For the text-containing cell, return its midpoint in [X, Y] coordinate format. 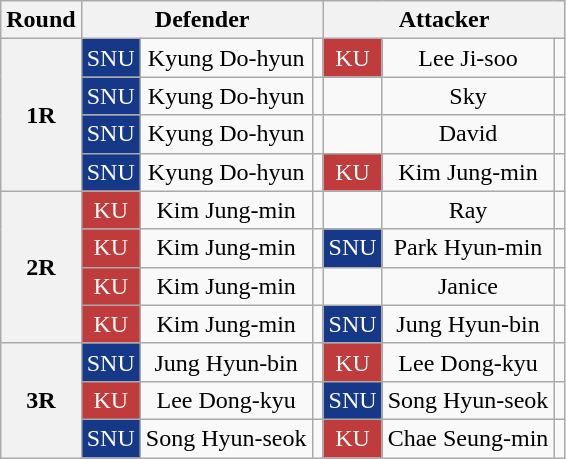
Janice [468, 286]
Chae Seung-min [468, 438]
2R [41, 267]
3R [41, 400]
Sky [468, 96]
Lee Ji-soo [468, 58]
Round [41, 20]
Ray [468, 210]
Park Hyun-min [468, 248]
Defender [202, 20]
Attacker [444, 20]
1R [41, 115]
David [468, 134]
